From the cell containing the given text, extract its center point as (x, y) coordinate. 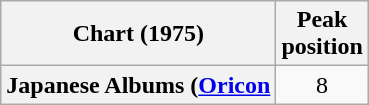
Japanese Albums (Oricon (138, 85)
Peakposition (322, 34)
Chart (1975) (138, 34)
8 (322, 85)
